Find where the given text appears and provide that cell's center as (x, y) coordinate. 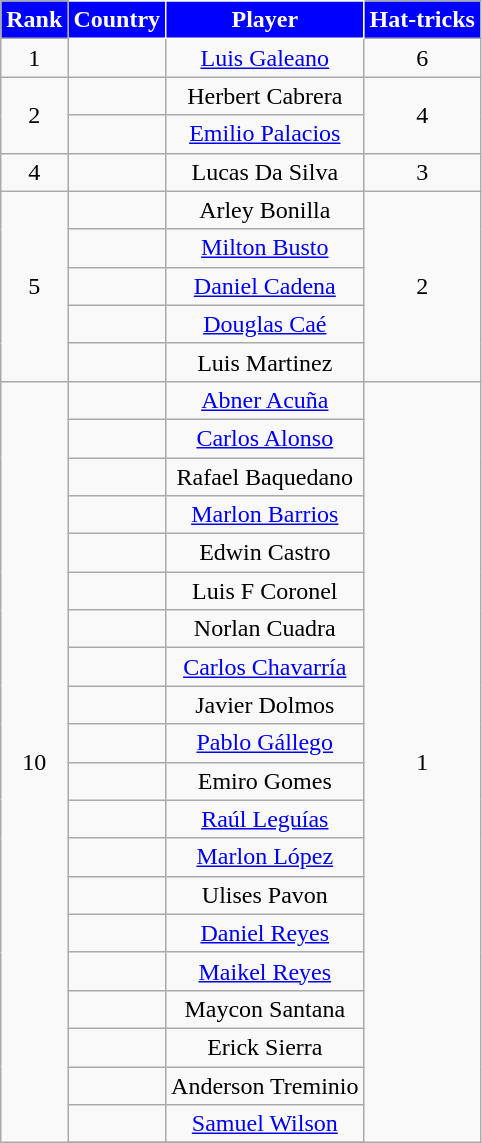
Carlos Alonso (265, 438)
Anderson Treminio (265, 1085)
Pablo Gállego (265, 743)
Rank (34, 20)
Marlon López (265, 857)
10 (34, 762)
6 (422, 58)
Country (117, 20)
Marlon Barrios (265, 515)
Maycon Santana (265, 1009)
Abner Acuña (265, 400)
Samuel Wilson (265, 1124)
Hat-tricks (422, 20)
Ulises Pavon (265, 895)
Norlan Cuadra (265, 629)
Daniel Reyes (265, 933)
Douglas Caé (265, 324)
Raúl Leguías (265, 819)
5 (34, 286)
Rafael Baquedano (265, 477)
3 (422, 172)
Erick Sierra (265, 1047)
Luis Galeano (265, 58)
Emiro Gomes (265, 781)
Luis F Coronel (265, 591)
Maikel Reyes (265, 971)
Lucas Da Silva (265, 172)
Luis Martinez (265, 362)
Carlos Chavarría (265, 667)
Javier Dolmos (265, 705)
Emilio Palacios (265, 134)
Herbert Cabrera (265, 96)
Milton Busto (265, 248)
Daniel Cadena (265, 286)
Edwin Castro (265, 553)
Arley Bonilla (265, 210)
Player (265, 20)
